For the text-containing cell, return its midpoint in (X, Y) coordinate format. 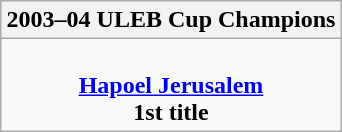
Hapoel Jerusalem 1st title (171, 85)
2003–04 ULEB Cup Champions (171, 20)
